Extract the (X, Y) coordinate from the center of the cell holding the provided text.  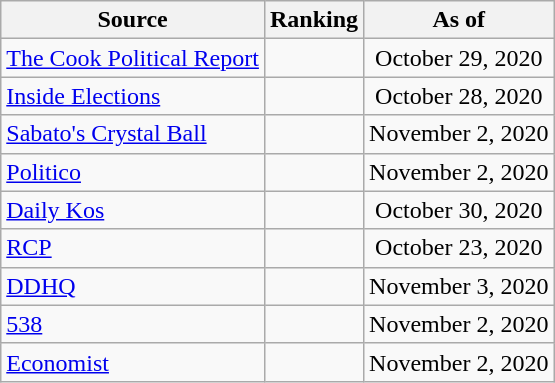
Economist (133, 362)
Sabato's Crystal Ball (133, 134)
The Cook Political Report (133, 58)
As of (459, 20)
RCP (133, 248)
October 29, 2020 (459, 58)
538 (133, 324)
October 30, 2020 (459, 210)
Source (133, 20)
Daily Kos (133, 210)
October 28, 2020 (459, 96)
October 23, 2020 (459, 248)
DDHQ (133, 286)
Inside Elections (133, 96)
Politico (133, 172)
November 3, 2020 (459, 286)
Ranking (314, 20)
